Capture the cell that displays the provided text and extract its (x, y) central coordinate. 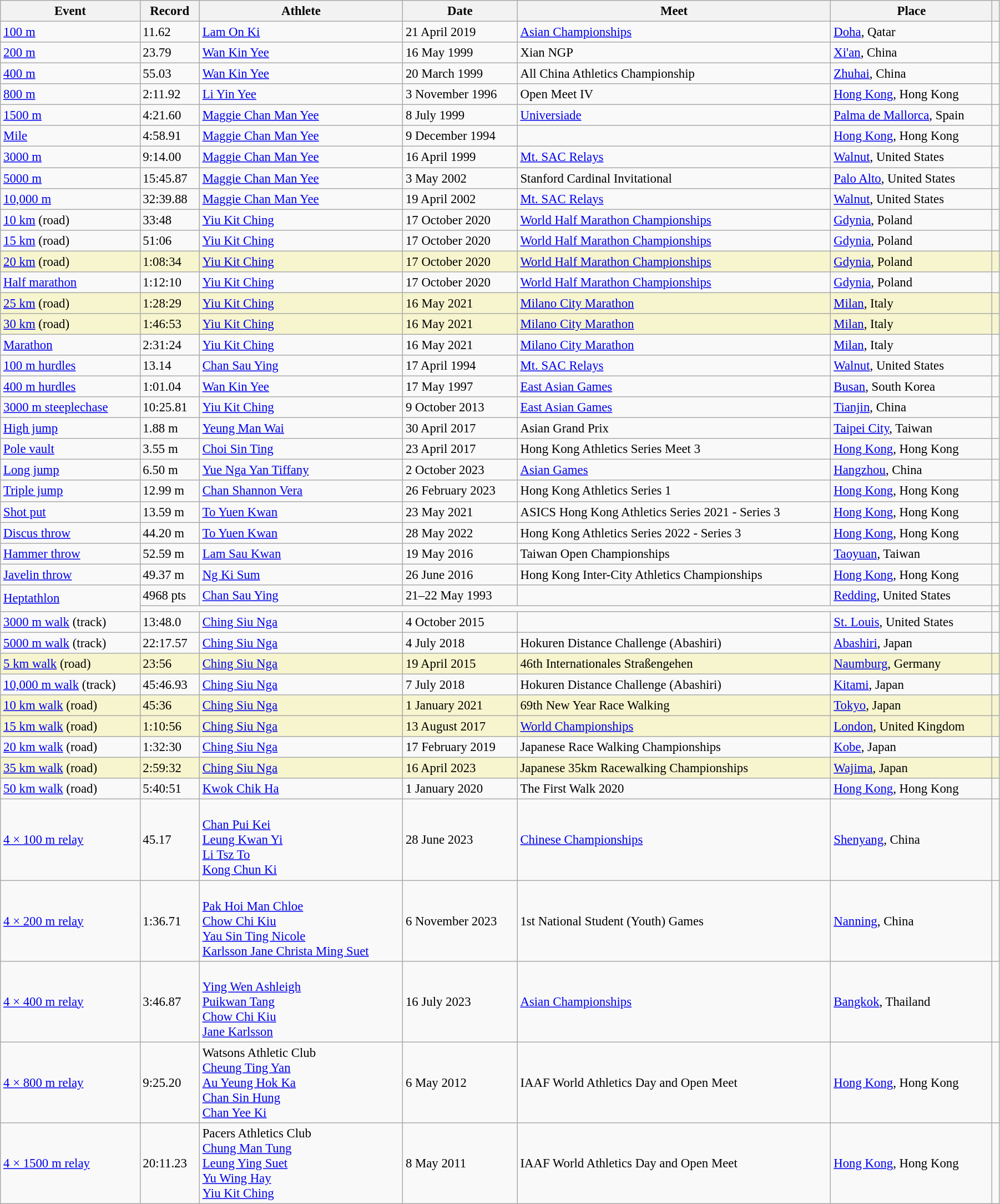
20 km walk (road) (70, 747)
1.88 m (170, 429)
10,000 m (70, 199)
The First Walk 2020 (674, 789)
Ying Wen AshleighPuikwan TangChow Chi KiuJane Karlsson (301, 1001)
All China Athletics Championship (674, 74)
Palo Alto, United States (911, 178)
16 July 2023 (461, 1001)
1:32:30 (170, 747)
20 km (road) (70, 261)
Li Yin Yee (301, 94)
28 June 2023 (461, 840)
Naumburg, Germany (911, 664)
Athlete (301, 11)
26 June 2016 (461, 575)
22:17.57 (170, 643)
1st National Student (Youth) Games (674, 921)
19 April 2015 (461, 664)
Yeung Man Wai (301, 429)
Hangzhou, China (911, 470)
44.20 m (170, 533)
45.17 (170, 840)
4 × 100 m relay (70, 840)
Triple jump (70, 491)
Mile (70, 136)
1500 m (70, 115)
Record (170, 11)
4968 pts (170, 596)
Lam Sau Kwan (301, 553)
Date (461, 11)
3.55 m (170, 449)
100 m (70, 32)
4 July 2018 (461, 643)
5:40:51 (170, 789)
Doha, Qatar (911, 32)
4 × 200 m relay (70, 921)
9 December 1994 (461, 136)
Xian NGP (674, 53)
Tokyo, Japan (911, 706)
1:28:29 (170, 303)
Shenyang, China (911, 840)
12.99 m (170, 491)
9 October 2013 (461, 407)
Pak Hoi Man ChloeChow Chi KiuYau Sin Ting NicoleKarlsson Jane Christa Ming Suet (301, 921)
13 August 2017 (461, 727)
35 km walk (road) (70, 768)
13:48.0 (170, 622)
17 April 1994 (461, 366)
200 m (70, 53)
100 m hurdles (70, 366)
23 May 2021 (461, 512)
10,000 m walk (track) (70, 685)
13.14 (170, 366)
46th Internationales Straßengehen (674, 664)
20:11.23 (170, 1163)
Chan Pui KeiLeung Kwan YiLi Tsz ToKong Chun Ki (301, 840)
7 July 2018 (461, 685)
45:46.93 (170, 685)
6.50 m (170, 470)
5000 m walk (track) (70, 643)
16 April 2023 (461, 768)
69th New Year Race Walking (674, 706)
Wajima, Japan (911, 768)
Taipei City, Taiwan (911, 429)
Redding, United States (911, 596)
2 October 2023 (461, 470)
3 November 1996 (461, 94)
Bangkok, Thailand (911, 1001)
1:46:53 (170, 324)
Open Meet IV (674, 94)
Heptathlon (70, 598)
51:06 (170, 240)
Abashiri, Japan (911, 643)
800 m (70, 94)
9:14.00 (170, 157)
4:58.91 (170, 136)
Zhuhai, China (911, 74)
3000 m walk (track) (70, 622)
Stanford Cardinal Invitational (674, 178)
ASICS Hong Kong Athletics Series 2021 - Series 3 (674, 512)
World Championships (674, 727)
5000 m (70, 178)
Hammer throw (70, 553)
9:25.20 (170, 1082)
Japanese 35km Racewalking Championships (674, 768)
15:45.87 (170, 178)
10 km walk (road) (70, 706)
26 February 2023 (461, 491)
Yue Nga Yan Tiffany (301, 470)
49.37 m (170, 575)
Event (70, 11)
Meet (674, 11)
1:12:10 (170, 283)
High jump (70, 429)
6 November 2023 (461, 921)
19 May 2016 (461, 553)
1 January 2020 (461, 789)
10:25.81 (170, 407)
400 m hurdles (70, 387)
Kobe, Japan (911, 747)
28 May 2022 (461, 533)
25 km (road) (70, 303)
19 April 2002 (461, 199)
Pole vault (70, 449)
1:08:34 (170, 261)
8 July 1999 (461, 115)
Hong Kong Athletics Series 1 (674, 491)
3:46.87 (170, 1001)
21–22 May 1993 (461, 596)
Watsons Athletic ClubCheung Ting YanAu Yeung Hok KaChan Sin HungChan Yee Ki (301, 1082)
Choi Sin Ting (301, 449)
15 km (road) (70, 240)
30 km (road) (70, 324)
Hong Kong Athletics Series 2022 - Series 3 (674, 533)
45:36 (170, 706)
Chan Shannon Vera (301, 491)
Nanning, China (911, 921)
33:48 (170, 220)
London, United Kingdom (911, 727)
16 May 1999 (461, 53)
4:21.60 (170, 115)
Hong Kong Inter-City Athletics Championships (674, 575)
30 April 2017 (461, 429)
4 × 800 m relay (70, 1082)
1:01.04 (170, 387)
52.59 m (170, 553)
20 March 1999 (461, 74)
50 km walk (road) (70, 789)
55.03 (170, 74)
2:11.92 (170, 94)
5 km walk (road) (70, 664)
Half marathon (70, 283)
Palma de Mallorca, Spain (911, 115)
Busan, South Korea (911, 387)
3000 m (70, 157)
Taoyuan, Taiwan (911, 553)
3000 m steeplechase (70, 407)
Taiwan Open Championships (674, 553)
400 m (70, 74)
6 May 2012 (461, 1082)
13.59 m (170, 512)
Kwok Chik Ha (301, 789)
Japanese Race Walking Championships (674, 747)
32:39.88 (170, 199)
Place (911, 11)
Marathon (70, 345)
1 January 2021 (461, 706)
Hong Kong Athletics Series Meet 3 (674, 449)
10 km (road) (70, 220)
17 May 1997 (461, 387)
23:56 (170, 664)
1:10:56 (170, 727)
Long jump (70, 470)
4 × 1500 m relay (70, 1163)
8 May 2011 (461, 1163)
Lam On Ki (301, 32)
Chinese Championships (674, 840)
16 April 1999 (461, 157)
Asian Grand Prix (674, 429)
1:36.71 (170, 921)
Asian Games (674, 470)
Universiade (674, 115)
3 May 2002 (461, 178)
Xi'an, China (911, 53)
11.62 (170, 32)
Discus throw (70, 533)
St. Louis, United States (911, 622)
Kitami, Japan (911, 685)
Ng Ki Sum (301, 575)
23.79 (170, 53)
15 km walk (road) (70, 727)
23 April 2017 (461, 449)
4 × 400 m relay (70, 1001)
2:59:32 (170, 768)
2:31:24 (170, 345)
Javelin throw (70, 575)
4 October 2015 (461, 622)
Tianjin, China (911, 407)
21 April 2019 (461, 32)
17 February 2019 (461, 747)
Shot put (70, 512)
Pacers Athletics ClubChung Man TungLeung Ying SuetYu Wing HayYiu Kit Ching (301, 1163)
